Detect which cell encompasses the target text, then output its [X, Y] center coordinate. 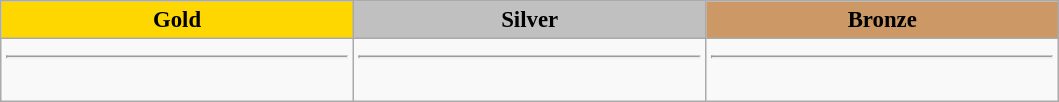
Gold [178, 20]
Silver [530, 20]
Bronze [882, 20]
